For the text-containing cell, return its midpoint in (X, Y) coordinate format. 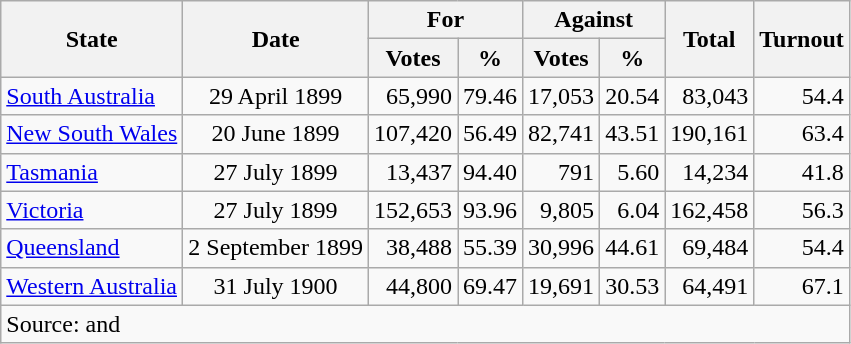
17,053 (562, 96)
31 July 1900 (276, 286)
44,800 (412, 286)
6.04 (632, 210)
69.47 (490, 286)
Against (594, 20)
30.53 (632, 286)
67.1 (802, 286)
55.39 (490, 248)
38,488 (412, 248)
41.8 (802, 172)
69,484 (710, 248)
791 (562, 172)
56.49 (490, 134)
93.96 (490, 210)
94.40 (490, 172)
44.61 (632, 248)
Turnout (802, 39)
79.46 (490, 96)
20.54 (632, 96)
190,161 (710, 134)
65,990 (412, 96)
162,458 (710, 210)
107,420 (412, 134)
Total (710, 39)
20 June 1899 (276, 134)
South Australia (92, 96)
82,741 (562, 134)
13,437 (412, 172)
43.51 (632, 134)
For (445, 20)
64,491 (710, 286)
19,691 (562, 286)
Tasmania (92, 172)
29 April 1899 (276, 96)
30,996 (562, 248)
Western Australia (92, 286)
Victoria (92, 210)
56.3 (802, 210)
9,805 (562, 210)
14,234 (710, 172)
152,653 (412, 210)
State (92, 39)
2 September 1899 (276, 248)
Source: and (426, 324)
Queensland (92, 248)
New South Wales (92, 134)
Date (276, 39)
63.4 (802, 134)
83,043 (710, 96)
5.60 (632, 172)
